Determine the [X, Y] coordinate at the center of the cell enclosing the given text.  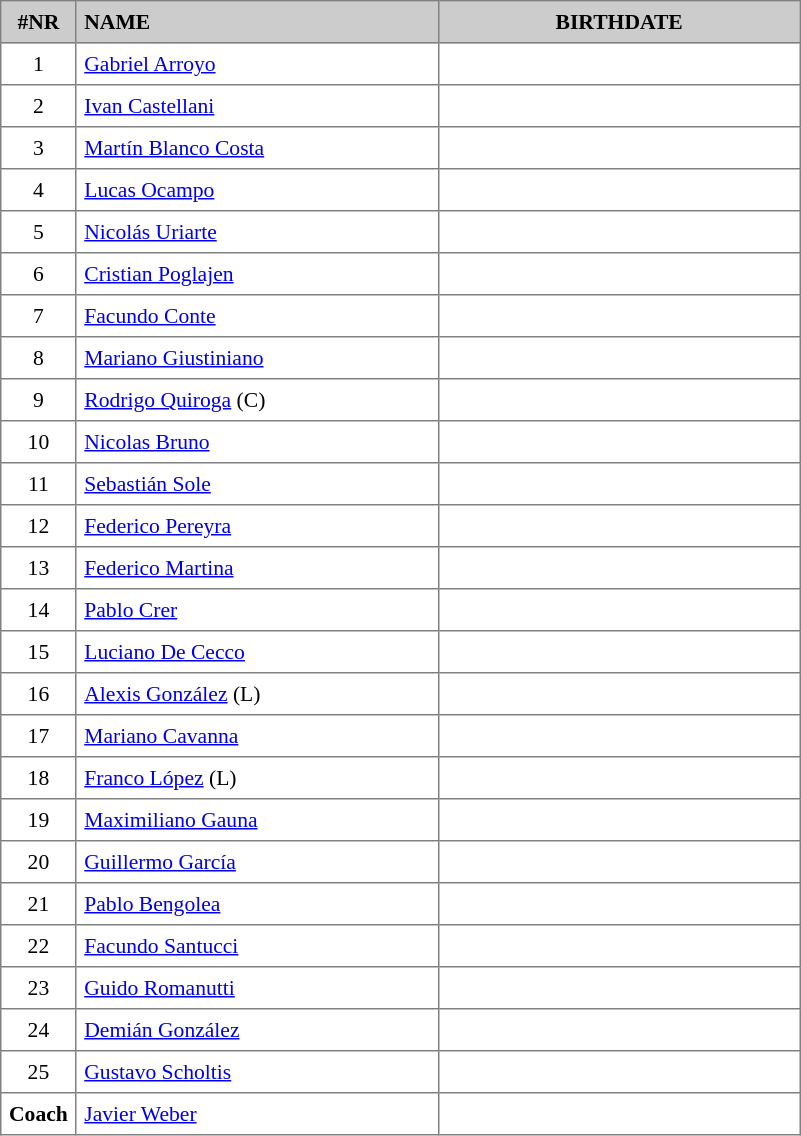
16 [38, 694]
18 [38, 778]
Nicolas Bruno [257, 442]
Mariano Giustiniano [257, 358]
22 [38, 946]
5 [38, 232]
Nicolás Uriarte [257, 232]
Federico Pereyra [257, 526]
3 [38, 148]
Luciano De Cecco [257, 652]
Guido Romanutti [257, 988]
Federico Martina [257, 568]
7 [38, 316]
8 [38, 358]
2 [38, 106]
Martín Blanco Costa [257, 148]
Mariano Cavanna [257, 736]
20 [38, 862]
Gustavo Scholtis [257, 1072]
Cristian Poglajen [257, 274]
19 [38, 820]
Coach [38, 1114]
Alexis González (L) [257, 694]
1 [38, 64]
21 [38, 904]
14 [38, 610]
23 [38, 988]
Rodrigo Quiroga (C) [257, 400]
13 [38, 568]
25 [38, 1072]
BIRTHDATE [619, 22]
Pablo Bengolea [257, 904]
Franco López (L) [257, 778]
Lucas Ocampo [257, 190]
11 [38, 484]
Facundo Conte [257, 316]
Pablo Crer [257, 610]
#NR [38, 22]
Facundo Santucci [257, 946]
6 [38, 274]
Sebastián Sole [257, 484]
NAME [257, 22]
12 [38, 526]
Gabriel Arroyo [257, 64]
Demián González [257, 1030]
24 [38, 1030]
Javier Weber [257, 1114]
10 [38, 442]
Maximiliano Gauna [257, 820]
15 [38, 652]
Guillermo García [257, 862]
Ivan Castellani [257, 106]
4 [38, 190]
17 [38, 736]
9 [38, 400]
